Return [X, Y] of the center of cell containing provided text 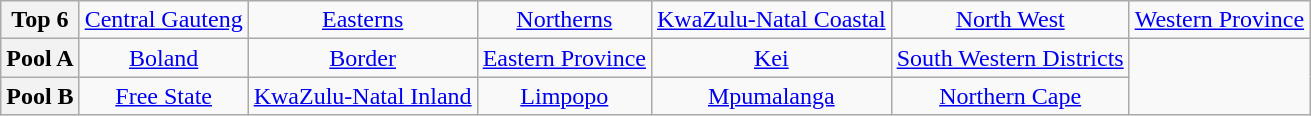
KwaZulu-Natal Inland [362, 96]
Western Province [1219, 20]
South Western Districts [1010, 58]
Limpopo [564, 96]
Northern Cape [1010, 96]
KwaZulu-Natal Coastal [771, 20]
Pool B [40, 96]
Pool A [40, 58]
Central Gauteng [164, 20]
Easterns [362, 20]
Border [362, 58]
Mpumalanga [771, 96]
Eastern Province [564, 58]
Top 6 [40, 20]
North West [1010, 20]
Free State [164, 96]
Northerns [564, 20]
Kei [771, 58]
Boland [164, 58]
